Find where the given text appears and provide that cell's center as (x, y) coordinate. 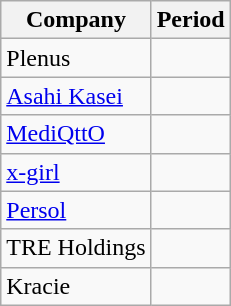
Persol (76, 210)
Asahi Kasei (76, 96)
TRE Holdings (76, 248)
Kracie (76, 286)
Company (76, 20)
MediQttO (76, 134)
Period (190, 20)
Plenus (76, 58)
x-girl (76, 172)
